Return [X, Y] of the center of cell containing provided text 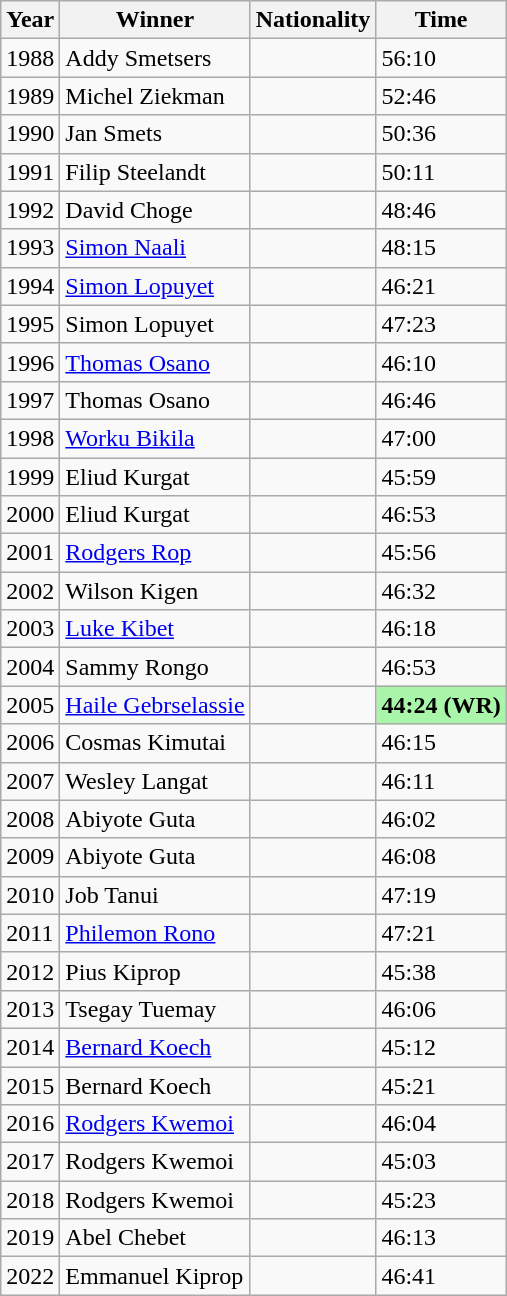
1992 [30, 210]
45:03 [441, 1162]
2012 [30, 971]
2022 [30, 1276]
1999 [30, 477]
45:21 [441, 1085]
46:06 [441, 1009]
Michel Ziekman [155, 96]
46:04 [441, 1124]
1994 [30, 286]
45:23 [441, 1200]
52:46 [441, 96]
1988 [30, 58]
2018 [30, 1200]
46:21 [441, 286]
45:12 [441, 1047]
1989 [30, 96]
46:32 [441, 591]
2013 [30, 1009]
Philemon Rono [155, 933]
45:59 [441, 477]
Cosmas Kimutai [155, 743]
46:41 [441, 1276]
46:13 [441, 1238]
2009 [30, 857]
48:15 [441, 248]
1993 [30, 248]
Addy Smetsers [155, 58]
Pius Kiprop [155, 971]
47:19 [441, 895]
Winner [155, 20]
2019 [30, 1238]
47:23 [441, 324]
2001 [30, 553]
Job Tanui [155, 895]
Worku Bikila [155, 438]
Simon Naali [155, 248]
2003 [30, 629]
Nationality [313, 20]
46:15 [441, 743]
Time [441, 20]
48:46 [441, 210]
2000 [30, 515]
46:11 [441, 781]
2002 [30, 591]
50:11 [441, 172]
2017 [30, 1162]
2008 [30, 819]
50:36 [441, 134]
Sammy Rongo [155, 667]
47:21 [441, 933]
45:56 [441, 553]
2005 [30, 705]
1995 [30, 324]
Jan Smets [155, 134]
Abel Chebet [155, 1238]
1990 [30, 134]
1996 [30, 362]
56:10 [441, 58]
2015 [30, 1085]
2006 [30, 743]
Wesley Langat [155, 781]
Year [30, 20]
Emmanuel Kiprop [155, 1276]
Wilson Kigen [155, 591]
1997 [30, 400]
2004 [30, 667]
David Choge [155, 210]
1998 [30, 438]
46:18 [441, 629]
45:38 [441, 971]
46:08 [441, 857]
46:46 [441, 400]
Filip Steelandt [155, 172]
2011 [30, 933]
2014 [30, 1047]
Haile Gebrselassie [155, 705]
Tsegay Tuemay [155, 1009]
47:00 [441, 438]
2010 [30, 895]
2007 [30, 781]
44:24 (WR) [441, 705]
Luke Kibet [155, 629]
Rodgers Rop [155, 553]
2016 [30, 1124]
46:10 [441, 362]
46:02 [441, 819]
1991 [30, 172]
